Search for the cell housing the specified text and yield its (x, y) center coordinate. 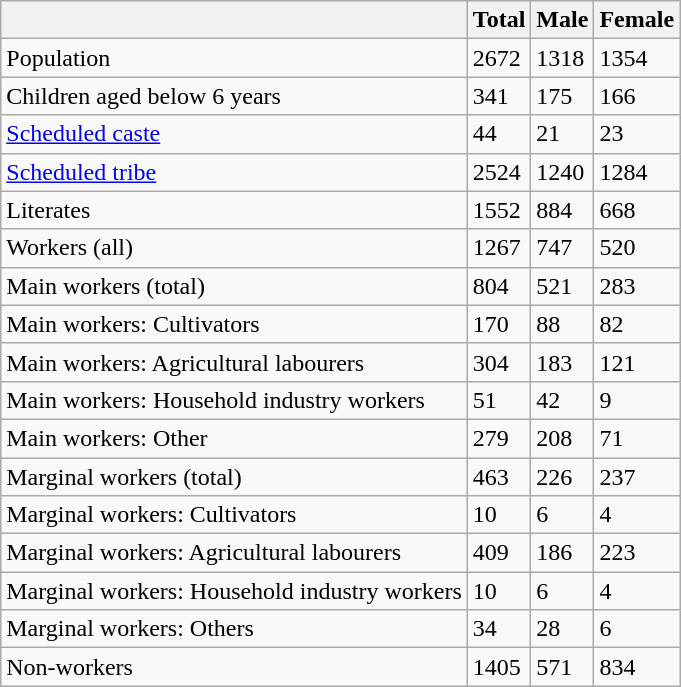
82 (637, 324)
2672 (499, 58)
183 (562, 362)
884 (562, 210)
747 (562, 248)
237 (637, 477)
51 (499, 400)
Male (562, 20)
Main workers: Agricultural labourers (234, 362)
23 (637, 134)
Marginal workers: Agricultural labourers (234, 553)
175 (562, 96)
463 (499, 477)
2524 (499, 172)
208 (562, 438)
71 (637, 438)
186 (562, 553)
226 (562, 477)
304 (499, 362)
Main workers (total) (234, 286)
Workers (all) (234, 248)
341 (499, 96)
Marginal workers: Cultivators (234, 515)
834 (637, 667)
Main workers: Household industry workers (234, 400)
223 (637, 553)
1405 (499, 667)
1284 (637, 172)
1354 (637, 58)
1267 (499, 248)
166 (637, 96)
Marginal workers: Others (234, 629)
28 (562, 629)
121 (637, 362)
Population (234, 58)
42 (562, 400)
279 (499, 438)
Marginal workers (total) (234, 477)
21 (562, 134)
521 (562, 286)
Main workers: Cultivators (234, 324)
Main workers: Other (234, 438)
Scheduled tribe (234, 172)
283 (637, 286)
1318 (562, 58)
Scheduled caste (234, 134)
Children aged below 6 years (234, 96)
Non-workers (234, 667)
409 (499, 553)
34 (499, 629)
44 (499, 134)
9 (637, 400)
Literates (234, 210)
88 (562, 324)
1240 (562, 172)
520 (637, 248)
Female (637, 20)
804 (499, 286)
571 (562, 667)
Total (499, 20)
170 (499, 324)
1552 (499, 210)
668 (637, 210)
Marginal workers: Household industry workers (234, 591)
